Return [X, Y] of the center of cell containing provided text 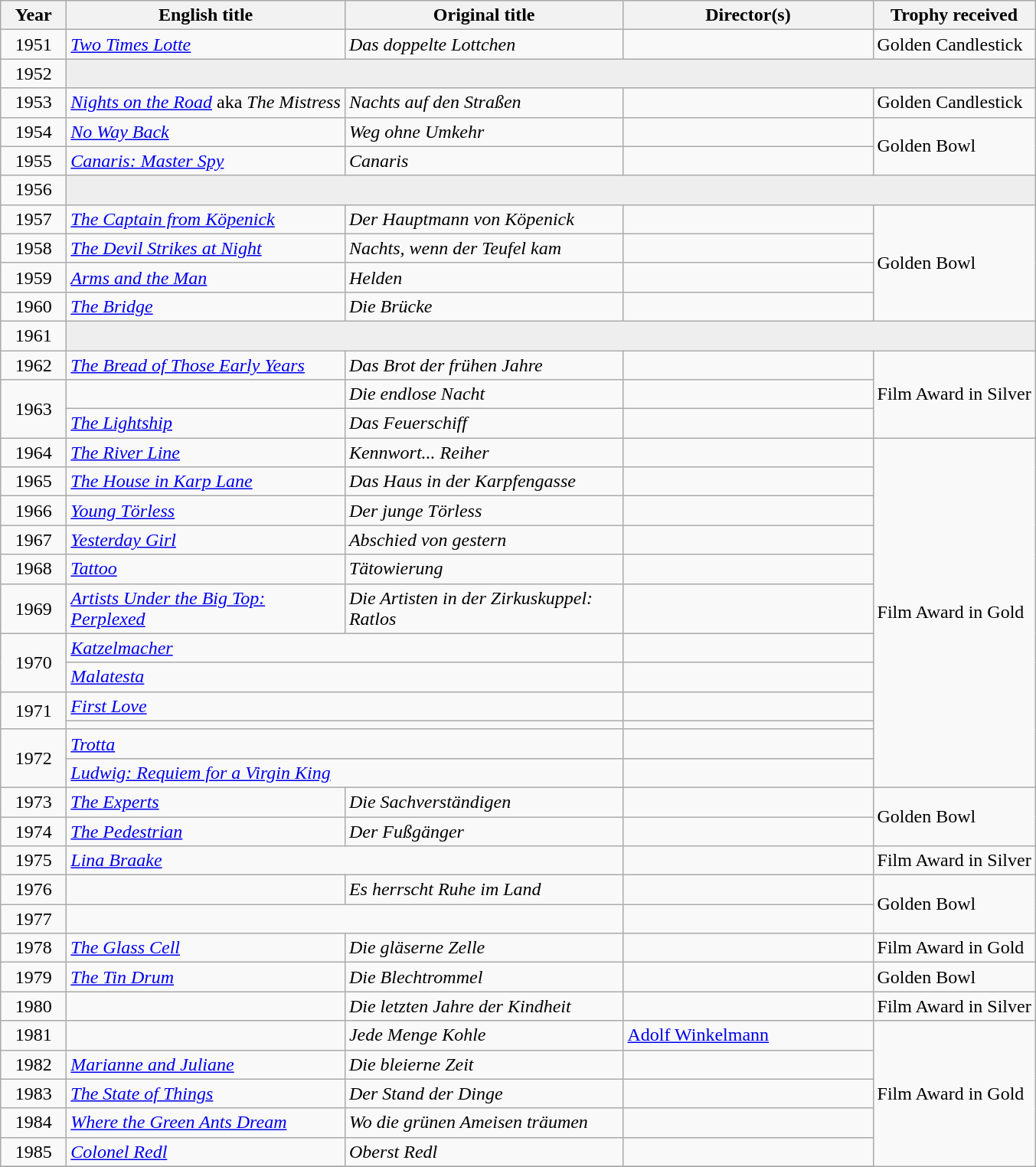
1955 [34, 161]
Der Fußgänger [484, 831]
Die endlose Nacht [484, 394]
Das Brot der frühen Jahre [484, 365]
1971 [34, 711]
Tätowierung [484, 569]
1981 [34, 1035]
1985 [34, 1152]
Young Törless [206, 511]
1953 [34, 103]
The State of Things [206, 1093]
1984 [34, 1123]
1968 [34, 569]
Oberst Redl [484, 1152]
Die gläserne Zelle [484, 948]
1965 [34, 482]
Katzelmacher [345, 648]
English title [206, 15]
Two Times Lotte [206, 44]
The Lightship [206, 423]
The Experts [206, 802]
Nights on the Road aka The Mistress [206, 103]
Ludwig: Requiem for a Virgin King [345, 773]
Die Sachverständigen [484, 802]
Marianne and Juliane [206, 1064]
The Captain from Köpenick [206, 219]
Trophy received [954, 15]
1957 [34, 219]
1979 [34, 977]
Das Haus in der Karpfengasse [484, 482]
1961 [34, 335]
1982 [34, 1064]
Es herrscht Ruhe im Land [484, 890]
1969 [34, 608]
1959 [34, 277]
1977 [34, 919]
Abschied von gestern [484, 540]
The Glass Cell [206, 948]
Nachts auf den Straßen [484, 103]
Der Hauptmann von Köpenick [484, 219]
Canaris: Master Spy [206, 161]
1972 [34, 758]
Die Brücke [484, 306]
Lina Braake [345, 861]
Canaris [484, 161]
Original title [484, 15]
1980 [34, 1006]
The Pedestrian [206, 831]
Die bleierne Zeit [484, 1064]
1973 [34, 802]
The House in Karp Lane [206, 482]
1978 [34, 948]
1962 [34, 365]
The Bridge [206, 306]
Der Stand der Dinge [484, 1093]
Artists Under the Big Top: Perplexed [206, 608]
Der junge Törless [484, 511]
1983 [34, 1093]
1952 [34, 74]
Tattoo [206, 569]
Die Artisten in der Zirkuskuppel: Ratlos [484, 608]
Director(s) [748, 15]
1975 [34, 861]
The River Line [206, 453]
1960 [34, 306]
Adolf Winkelmann [748, 1035]
Die Blechtrommel [484, 977]
The Tin Drum [206, 977]
1958 [34, 248]
Trotta [345, 744]
Nachts, wenn der Teufel kam [484, 248]
Kennwort... Reiher [484, 453]
Helden [484, 277]
Das Feuerschiff [484, 423]
Das doppelte Lottchen [484, 44]
1951 [34, 44]
1970 [34, 662]
Year [34, 15]
The Devil Strikes at Night [206, 248]
The Bread of Those Early Years [206, 365]
1964 [34, 453]
Yesterday Girl [206, 540]
Where the Green Ants Dream [206, 1123]
No Way Back [206, 132]
Wo die grünen Ameisen träumen [484, 1123]
1966 [34, 511]
Arms and the Man [206, 277]
Die letzten Jahre der Kindheit [484, 1006]
Weg ohne Umkehr [484, 132]
First Love [345, 706]
1976 [34, 890]
1956 [34, 190]
Jede Menge Kohle [484, 1035]
1963 [34, 409]
1954 [34, 132]
Malatesta [345, 677]
1967 [34, 540]
1974 [34, 831]
Colonel Redl [206, 1152]
